From the cell containing the given text, extract its center point as [x, y] coordinate. 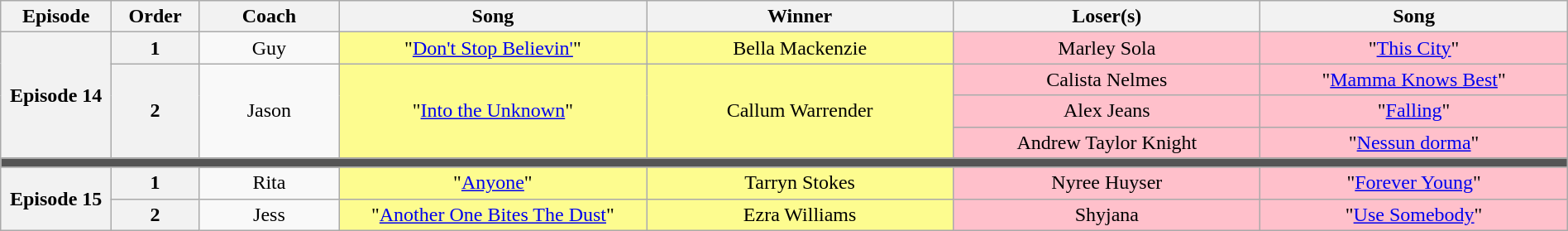
"Another One Bites The Dust" [493, 214]
Andrew Taylor Knight [1107, 142]
Bella Mackenzie [801, 48]
"Forever Young" [1414, 183]
"Nessun dorma" [1414, 142]
"Don't Stop Believin'" [493, 48]
Order [155, 17]
Loser(s) [1107, 17]
"This City" [1414, 48]
Calista Nelmes [1107, 79]
"Falling" [1414, 111]
"Mamma Knows Best" [1414, 79]
Marley Sola [1107, 48]
Ezra Williams [801, 214]
Coach [270, 17]
Jason [270, 111]
"Use Somebody" [1414, 214]
Episode [56, 17]
Episode 15 [56, 199]
"Anyone" [493, 183]
Alex Jeans [1107, 111]
Jess [270, 214]
Rita [270, 183]
Tarryn Stokes [801, 183]
Episode 14 [56, 95]
Guy [270, 48]
Callum Warrender [801, 111]
Shyjana [1107, 214]
Nyree Huyser [1107, 183]
Winner [801, 17]
"Into the Unknown" [493, 111]
